Provide the [x, y] coordinate of the cell's center where the given text is located.  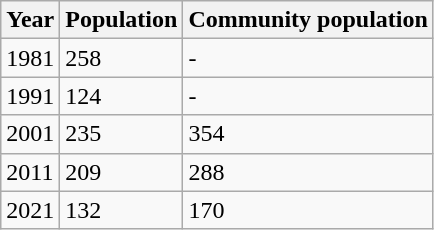
209 [122, 172]
170 [308, 210]
288 [308, 172]
2001 [30, 134]
Community population [308, 20]
354 [308, 134]
258 [122, 58]
235 [122, 134]
Population [122, 20]
Year [30, 20]
1981 [30, 58]
1991 [30, 96]
2011 [30, 172]
124 [122, 96]
2021 [30, 210]
132 [122, 210]
